Search for the cell housing the specified text and yield its [x, y] center coordinate. 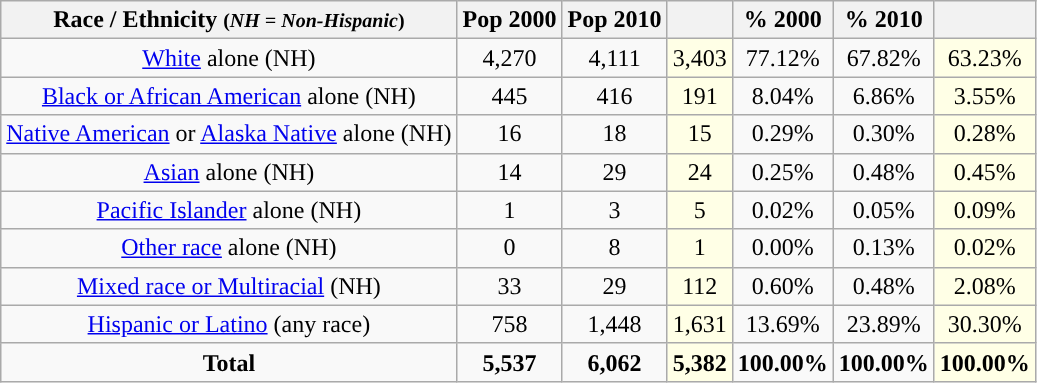
30.30% [984, 324]
0.45% [984, 172]
Black or African American alone (NH) [229, 96]
3,403 [700, 58]
% 2000 [782, 20]
16 [510, 134]
0.09% [984, 210]
0.30% [884, 134]
Total [229, 362]
445 [510, 96]
416 [614, 96]
8.04% [782, 96]
Pacific Islander alone (NH) [229, 210]
15 [700, 134]
1,631 [700, 324]
5,537 [510, 362]
Mixed race or Multiracial (NH) [229, 286]
2.08% [984, 286]
33 [510, 286]
67.82% [884, 58]
0.13% [884, 248]
Hispanic or Latino (any race) [229, 324]
0 [510, 248]
14 [510, 172]
Race / Ethnicity (NH = Non-Hispanic) [229, 20]
8 [614, 248]
% 2010 [884, 20]
Other race alone (NH) [229, 248]
4,111 [614, 58]
191 [700, 96]
Pop 2010 [614, 20]
3 [614, 210]
Asian alone (NH) [229, 172]
5,382 [700, 362]
Native American or Alaska Native alone (NH) [229, 134]
0.60% [782, 286]
6.86% [884, 96]
4,270 [510, 58]
6,062 [614, 362]
Pop 2000 [510, 20]
3.55% [984, 96]
0.29% [782, 134]
63.23% [984, 58]
24 [700, 172]
0.05% [884, 210]
112 [700, 286]
23.89% [884, 324]
77.12% [782, 58]
0.28% [984, 134]
0.00% [782, 248]
758 [510, 324]
1,448 [614, 324]
0.25% [782, 172]
18 [614, 134]
13.69% [782, 324]
White alone (NH) [229, 58]
5 [700, 210]
